Identify which cell holds the provided text, then report its [x, y] central coordinate. 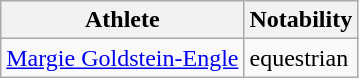
Athlete [122, 20]
Notability [301, 20]
equestrian [301, 58]
Margie Goldstein-Engle [122, 58]
